For the text-containing cell, return its midpoint in (X, Y) coordinate format. 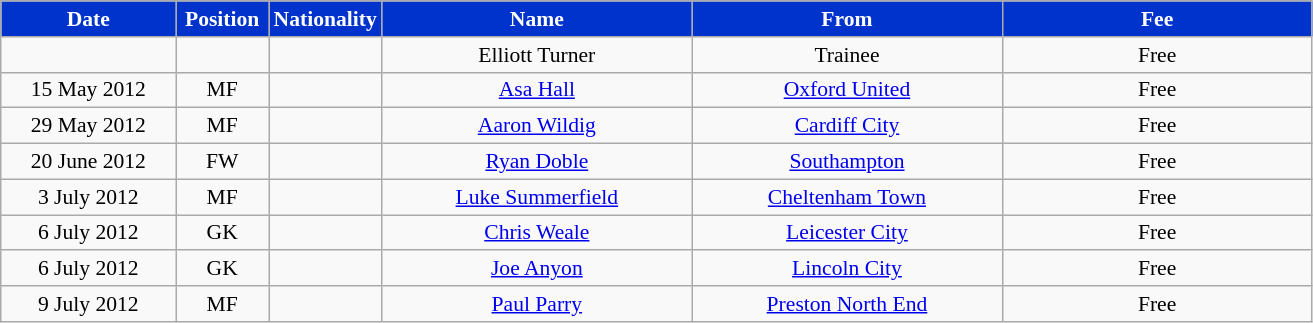
Cheltenham Town (847, 197)
From (847, 19)
Name (537, 19)
Luke Summerfield (537, 197)
Date (88, 19)
Joe Anyon (537, 269)
15 May 2012 (88, 90)
Asa Hall (537, 90)
Lincoln City (847, 269)
20 June 2012 (88, 162)
Ryan Doble (537, 162)
Fee (1157, 19)
Southampton (847, 162)
Paul Parry (537, 304)
Elliott Turner (537, 55)
Cardiff City (847, 126)
3 July 2012 (88, 197)
Oxford United (847, 90)
Trainee (847, 55)
FW (222, 162)
Aaron Wildig (537, 126)
9 July 2012 (88, 304)
Leicester City (847, 233)
Chris Weale (537, 233)
Nationality (324, 19)
29 May 2012 (88, 126)
Preston North End (847, 304)
Position (222, 19)
